From the cell containing the given text, extract its center point as [X, Y] coordinate. 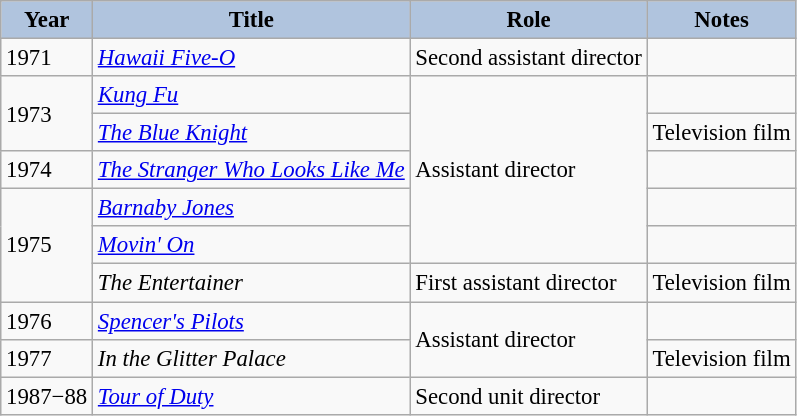
Notes [722, 20]
Tour of Duty [252, 396]
Role [528, 20]
1977 [47, 358]
In the Glitter Palace [252, 358]
Movin' On [252, 245]
Title [252, 20]
Second assistant director [528, 58]
1973 [47, 114]
The Entertainer [252, 283]
The Blue Knight [252, 133]
1974 [47, 170]
1975 [47, 246]
First assistant director [528, 283]
1971 [47, 58]
Spencer's Pilots [252, 321]
Second unit director [528, 396]
Kung Fu [252, 95]
1987−88 [47, 396]
Year [47, 20]
Barnaby Jones [252, 208]
1976 [47, 321]
The Stranger Who Looks Like Me [252, 170]
Hawaii Five-O [252, 58]
